From the cell containing the given text, extract its center point as [x, y] coordinate. 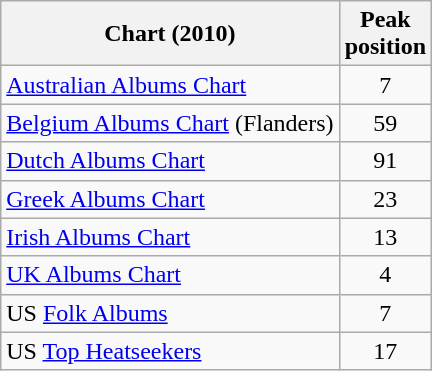
4 [385, 275]
US Folk Albums [170, 313]
Belgium Albums Chart (Flanders) [170, 123]
17 [385, 351]
US Top Heatseekers [170, 351]
23 [385, 199]
59 [385, 123]
91 [385, 161]
Dutch Albums Chart [170, 161]
Australian Albums Chart [170, 85]
UK Albums Chart [170, 275]
Greek Albums Chart [170, 199]
Irish Albums Chart [170, 237]
Peakposition [385, 34]
13 [385, 237]
Chart (2010) [170, 34]
